For the text-containing cell, return its midpoint in [x, y] coordinate format. 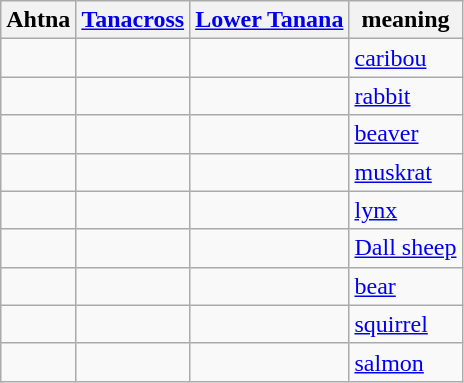
Lower Tanana [270, 20]
Ahtna [38, 20]
salmon [406, 362]
bear [406, 286]
Tanacross [133, 20]
meaning [406, 20]
beaver [406, 134]
caribou [406, 58]
Dall sheep [406, 248]
squirrel [406, 324]
muskrat [406, 172]
lynx [406, 210]
rabbit [406, 96]
